Pinpoint the cell where the given text exists, returning its [x, y] midpoint coordinate. 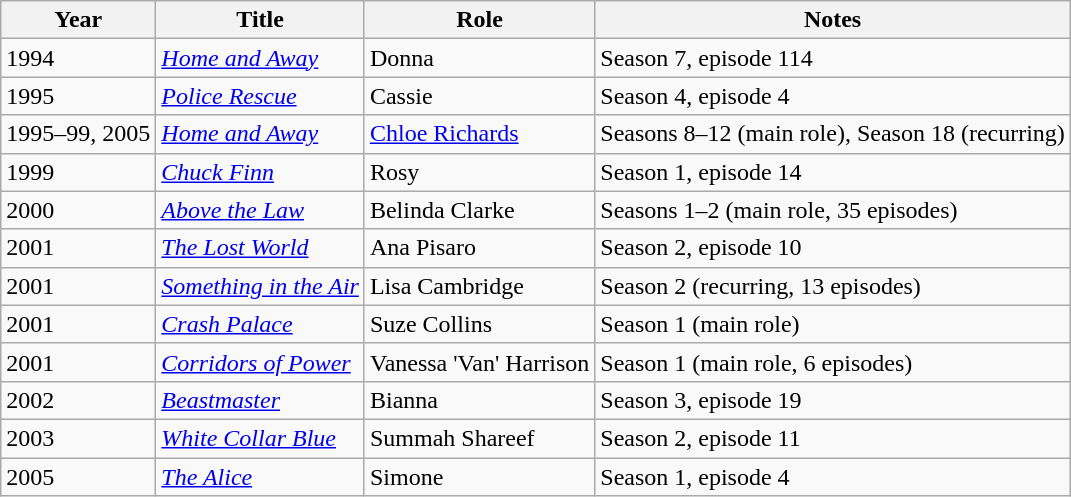
1995 [78, 96]
Notes [833, 20]
Season 1 (main role) [833, 324]
Season 3, episode 19 [833, 400]
Season 1, episode 14 [833, 172]
Chloe Richards [479, 134]
Above the Law [260, 210]
Role [479, 20]
Vanessa 'Van' Harrison [479, 362]
Something in the Air [260, 286]
Season 2, episode 11 [833, 438]
Ana Pisaro [479, 248]
2002 [78, 400]
1999 [78, 172]
Title [260, 20]
Simone [479, 477]
2003 [78, 438]
2005 [78, 477]
Season 1, episode 4 [833, 477]
1994 [78, 58]
Lisa Cambridge [479, 286]
Police Rescue [260, 96]
Belinda Clarke [479, 210]
1995–99, 2005 [78, 134]
Summah Shareef [479, 438]
Season 2, episode 10 [833, 248]
Seasons 8–12 (main role), Season 18 (recurring) [833, 134]
2000 [78, 210]
Season 1 (main role, 6 episodes) [833, 362]
Rosy [479, 172]
Chuck Finn [260, 172]
The Lost World [260, 248]
The Alice [260, 477]
Cassie [479, 96]
Year [78, 20]
Beastmaster [260, 400]
Suze Collins [479, 324]
Donna [479, 58]
White Collar Blue [260, 438]
Season 4, episode 4 [833, 96]
Corridors of Power [260, 362]
Season 7, episode 114 [833, 58]
Seasons 1–2 (main role, 35 episodes) [833, 210]
Crash Palace [260, 324]
Season 2 (recurring, 13 episodes) [833, 286]
Bianna [479, 400]
